Return the [X, Y] coordinate for the center point of the cell that contains the specified text.  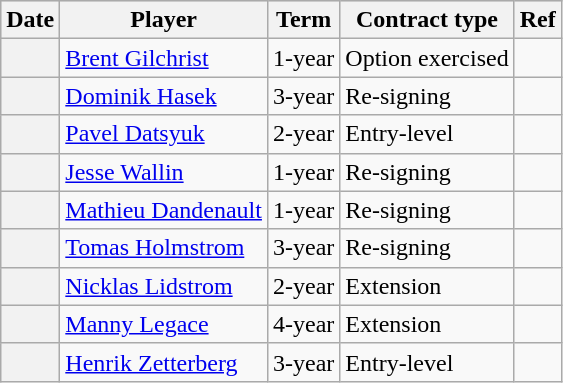
Tomas Holmstrom [164, 248]
4-year [303, 324]
Option exercised [427, 58]
Mathieu Dandenault [164, 210]
Ref [538, 20]
Dominik Hasek [164, 96]
Contract type [427, 20]
Jesse Wallin [164, 172]
Henrik Zetterberg [164, 362]
Brent Gilchrist [164, 58]
Player [164, 20]
Date [30, 20]
Term [303, 20]
Pavel Datsyuk [164, 134]
Manny Legace [164, 324]
Nicklas Lidstrom [164, 286]
